Capture the cell that displays the provided text and extract its (x, y) central coordinate. 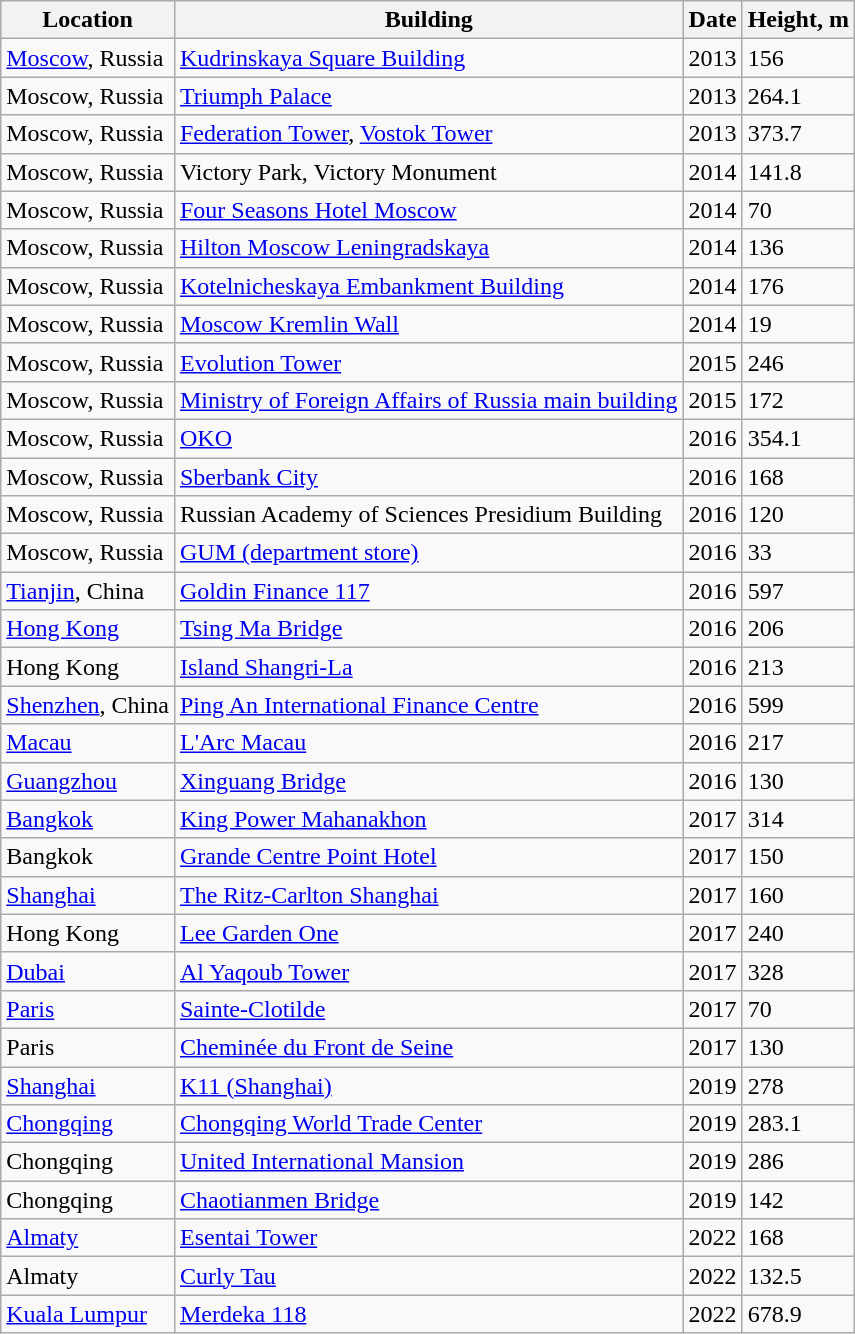
141.8 (798, 172)
Kotelnicheskaya Embankment Building (428, 286)
Sberbank City (428, 477)
Sainte-Clotilde (428, 1009)
L'Arc Macau (428, 743)
150 (798, 857)
Xinguang Bridge (428, 781)
Hilton Moscow Leningradskaya (428, 248)
240 (798, 933)
678.9 (798, 1314)
Building (428, 20)
Kuala Lumpur (88, 1314)
Tsing Ma Bridge (428, 629)
172 (798, 400)
19 (798, 324)
Moscow Kremlin Wall (428, 324)
Kudrinskaya Square Building (428, 58)
Macau (88, 743)
136 (798, 248)
373.7 (798, 134)
Four Seasons Hotel Moscow (428, 210)
Victory Park, Victory Monument (428, 172)
314 (798, 819)
328 (798, 971)
Cheminée du Front de Seine (428, 1047)
33 (798, 553)
Goldin Finance 117 (428, 591)
Chongqing World Trade Center (428, 1124)
Grande Centre Point Hotel (428, 857)
597 (798, 591)
354.1 (798, 438)
Location (88, 20)
King Power Mahanakhon (428, 819)
Tianjin, China (88, 591)
Date (712, 20)
176 (798, 286)
Federation Tower, Vostok Tower (428, 134)
599 (798, 705)
Al Yaqoub Tower (428, 971)
Evolution Tower (428, 362)
Guangzhou (88, 781)
United International Mansion (428, 1162)
286 (798, 1162)
217 (798, 743)
Height, m (798, 20)
Russian Academy of Sciences Presidium Building (428, 515)
132.5 (798, 1276)
Ping An International Finance Centre (428, 705)
156 (798, 58)
206 (798, 629)
GUM (department store) (428, 553)
278 (798, 1085)
Esentai Tower (428, 1238)
160 (798, 895)
Chaotianmen Bridge (428, 1200)
213 (798, 667)
142 (798, 1200)
246 (798, 362)
Dubai (88, 971)
Ministry of Foreign Affairs of Russia main building (428, 400)
Merdeka 118 (428, 1314)
Curly Tau (428, 1276)
Shenzhen, China (88, 705)
Triumph Palace (428, 96)
264.1 (798, 96)
Island Shangri-La (428, 667)
283.1 (798, 1124)
120 (798, 515)
Lee Garden One (428, 933)
K11 (Shanghai) (428, 1085)
The Ritz-Carlton Shanghai (428, 895)
OKO (428, 438)
